Identify which cell holds the provided text, then report its [X, Y] central coordinate. 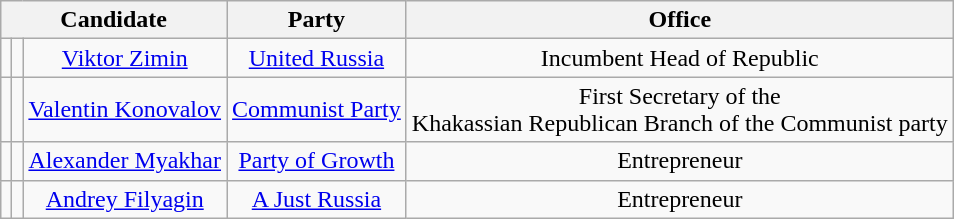
Alexander Myakhar [125, 161]
Communist Party [317, 110]
First Secretary of theKhakassian Republican Branch of the Communist party [680, 110]
Party of Growth [317, 161]
United Russia [317, 58]
Valentin Konovalov [125, 110]
Viktor Zimin [125, 58]
Andrey Filyagin [125, 199]
Candidate [114, 20]
Incumbent Head of Republic [680, 58]
Party [317, 20]
Office [680, 20]
A Just Russia [317, 199]
